Scan for the cell matching the given text and deliver its [x, y] coordinate at center. 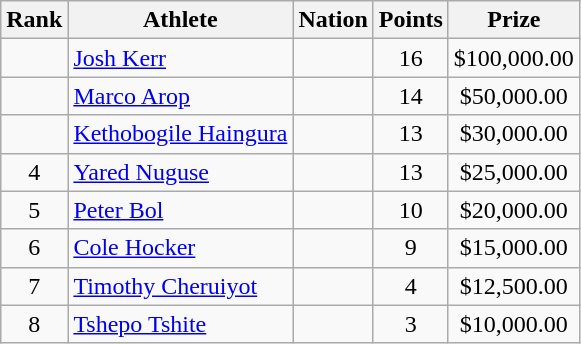
$50,000.00 [514, 96]
6 [34, 248]
Athlete [180, 20]
$100,000.00 [514, 58]
7 [34, 286]
$30,000.00 [514, 134]
$25,000.00 [514, 172]
Tshepo Tshite [180, 324]
$20,000.00 [514, 210]
Josh Kerr [180, 58]
5 [34, 210]
16 [410, 58]
Yared Nuguse [180, 172]
3 [410, 324]
9 [410, 248]
$10,000.00 [514, 324]
10 [410, 210]
Nation [333, 20]
8 [34, 324]
$15,000.00 [514, 248]
14 [410, 96]
Prize [514, 20]
Timothy Cheruiyot [180, 286]
Kethobogile Haingura [180, 134]
Cole Hocker [180, 248]
Marco Arop [180, 96]
Points [410, 20]
Peter Bol [180, 210]
Rank [34, 20]
$12,500.00 [514, 286]
